Identify which cell holds the provided text, then report its [x, y] central coordinate. 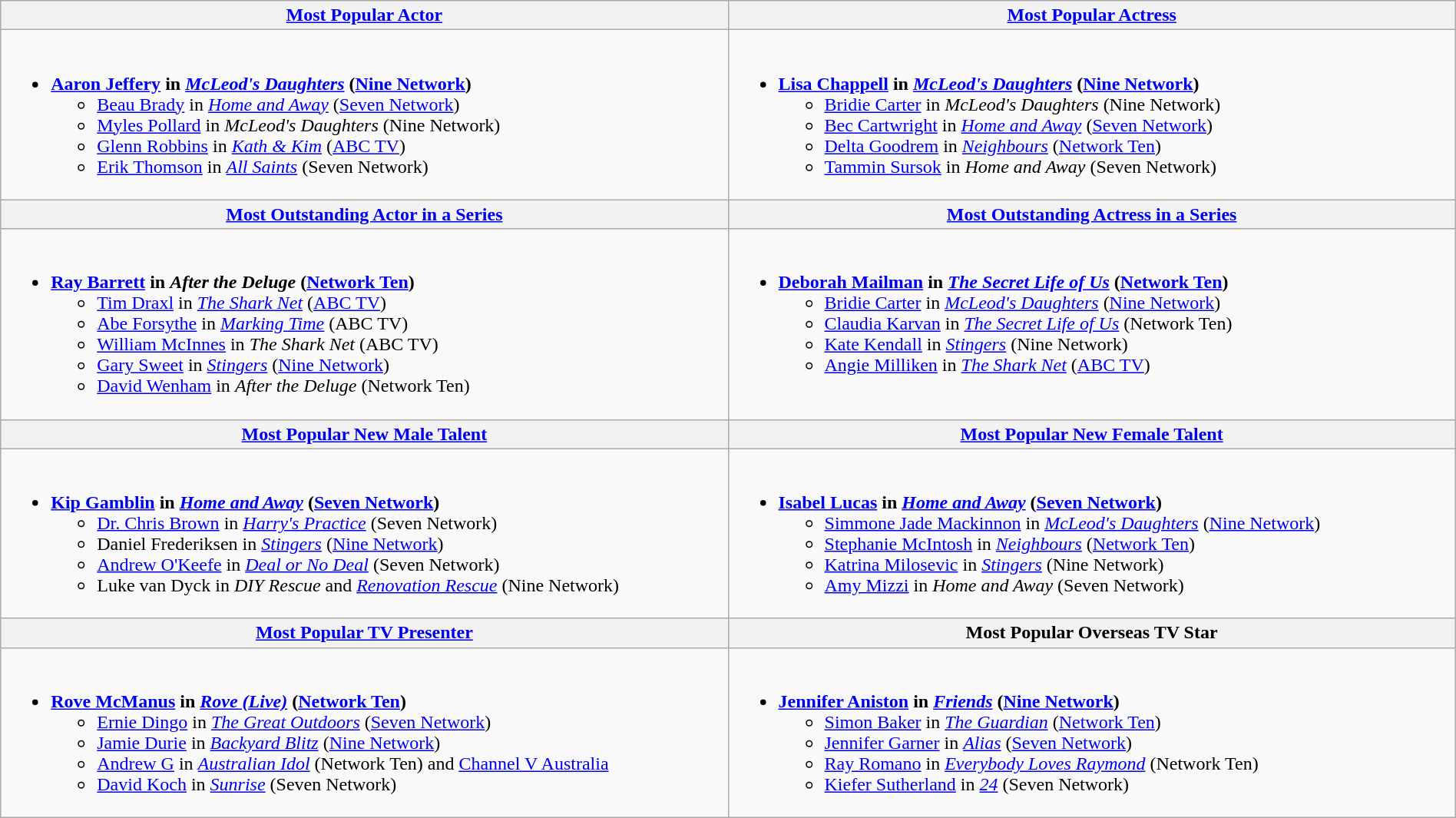
Most Outstanding Actress in a Series [1092, 214]
Most Popular Overseas TV Star [1092, 633]
Most Outstanding Actor in a Series [364, 214]
Most Popular TV Presenter [364, 633]
Most Popular New Male Talent [364, 434]
Most Popular Actor [364, 15]
Most Popular Actress [1092, 15]
Most Popular New Female Talent [1092, 434]
